Detect which cell encompasses the target text, then output its [X, Y] center coordinate. 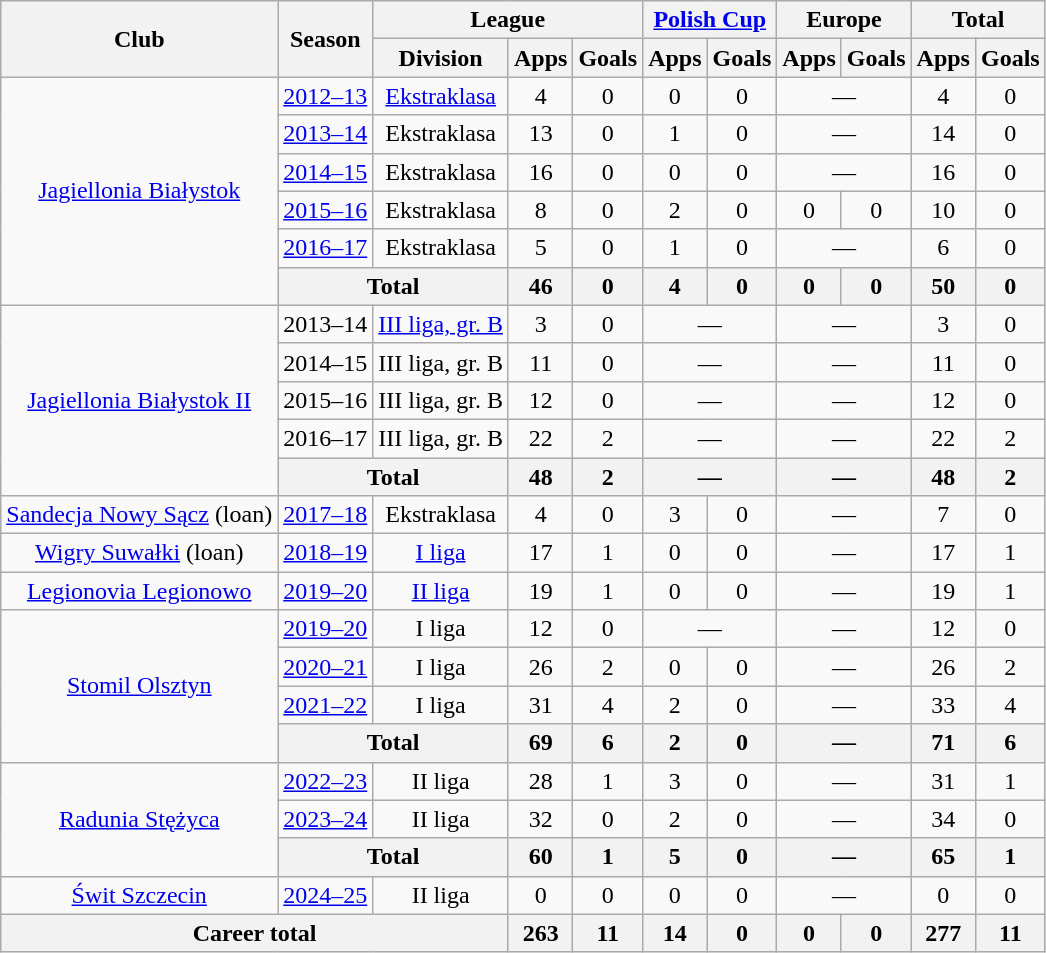
8 [540, 210]
2012–13 [326, 96]
Legionovia Legionowo [140, 591]
71 [943, 743]
34 [943, 819]
Season [326, 39]
Sandecja Nowy Sącz (loan) [140, 515]
Club [140, 39]
Career total [255, 933]
13 [540, 134]
Polish Cup [710, 20]
277 [943, 933]
2024–25 [326, 895]
10 [943, 210]
Division [441, 58]
65 [943, 857]
28 [540, 781]
Świt Szczecin [140, 895]
League [508, 20]
263 [540, 933]
50 [943, 286]
33 [943, 705]
32 [540, 819]
2018–19 [326, 553]
60 [540, 857]
69 [540, 743]
Radunia Stężyca [140, 819]
Jagiellonia Białystok [140, 191]
2020–21 [326, 667]
Wigry Suwałki (loan) [140, 553]
Europe [844, 20]
Stomil Olsztyn [140, 686]
2017–18 [326, 515]
46 [540, 286]
2021–22 [326, 705]
2023–24 [326, 819]
7 [943, 515]
2022–23 [326, 781]
Jagiellonia Białystok II [140, 400]
